From the cell containing the given text, extract its center point as [X, Y] coordinate. 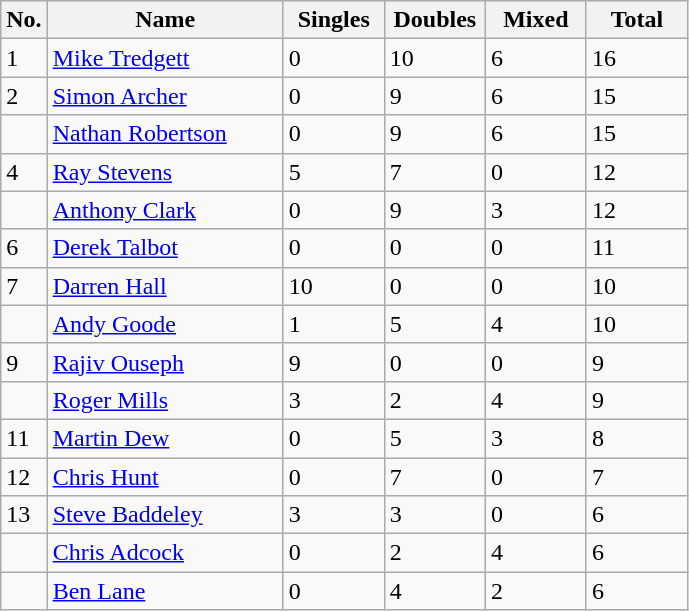
Steve Baddeley [165, 515]
Derek Talbot [165, 248]
Anthony Clark [165, 210]
Doubles [434, 20]
Mike Tredgett [165, 58]
Andy Goode [165, 324]
Name [165, 20]
Rajiv Ouseph [165, 362]
Nathan Robertson [165, 134]
Martin Dew [165, 438]
No. [24, 20]
Chris Hunt [165, 477]
Total [636, 20]
Roger Mills [165, 400]
Darren Hall [165, 286]
8 [636, 438]
Simon Archer [165, 96]
Mixed [536, 20]
Chris Adcock [165, 553]
13 [24, 515]
Ben Lane [165, 591]
16 [636, 58]
Ray Stevens [165, 172]
Singles [334, 20]
